Provide the [x, y] coordinate of the cell's center where the given text is located.  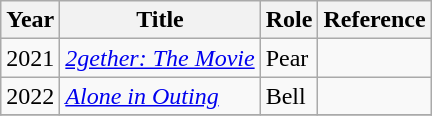
Alone in Outing [160, 96]
2021 [30, 58]
Reference [374, 20]
2022 [30, 96]
2gether: The Movie [160, 58]
Title [160, 20]
Role [289, 20]
Year [30, 20]
Pear [289, 58]
Bell [289, 96]
